Capture the cell that displays the provided text and extract its [X, Y] central coordinate. 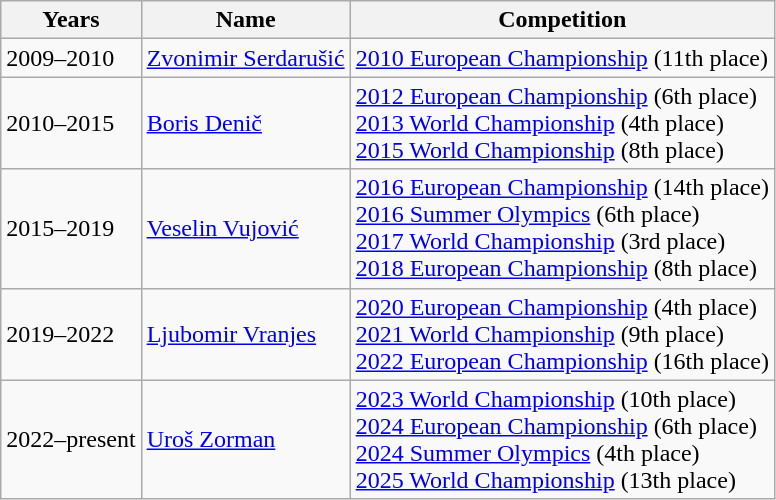
Years [71, 20]
2010 European Championship (11th place) [562, 58]
2022–present [71, 440]
2009–2010 [71, 58]
2023 World Championship (10th place)2024 European Championship (6th place)2024 Summer Olympics (4th place) 2025 World Championship (13th place) [562, 440]
Boris Denič [246, 123]
2010–2015 [71, 123]
Uroš Zorman [246, 440]
Name [246, 20]
2020 European Championship (4th place)2021 World Championship (9th place)2022 European Championship (16th place) [562, 334]
2015–2019 [71, 228]
Ljubomir Vranjes [246, 334]
2012 European Championship (6th place)2013 World Championship (4th place)2015 World Championship (8th place) [562, 123]
2019–2022 [71, 334]
Zvonimir Serdarušić [246, 58]
2016 European Championship (14th place)2016 Summer Olympics (6th place)2017 World Championship (3rd place)2018 European Championship (8th place) [562, 228]
Competition [562, 20]
Veselin Vujović [246, 228]
